Search for the cell housing the specified text and yield its (x, y) center coordinate. 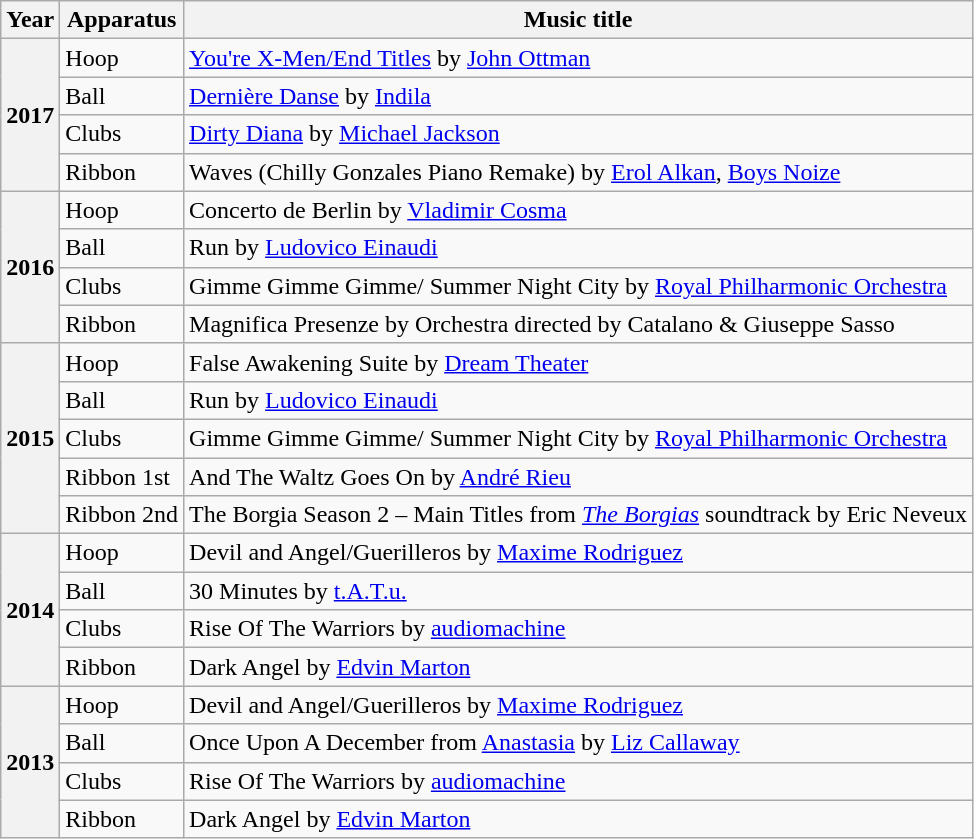
30 Minutes by t.A.T.u. (578, 591)
Once Upon A December from Anastasia by Liz Callaway (578, 743)
Ribbon 2nd (122, 515)
Waves (Chilly Gonzales Piano Remake) by Erol Alkan, Boys Noize (578, 172)
2015 (30, 438)
Apparatus (122, 20)
False Awakening Suite by Dream Theater (578, 362)
You're X-Men/End Titles by John Ottman (578, 58)
And The Waltz Goes On by André Rieu (578, 477)
Magnifica Presenze by Orchestra directed by Catalano & Giuseppe Sasso (578, 324)
Music title (578, 20)
2016 (30, 267)
Ribbon 1st (122, 477)
Concerto de Berlin by Vladimir Cosma (578, 210)
2013 (30, 762)
2014 (30, 610)
Year (30, 20)
Dirty Diana by Michael Jackson (578, 134)
Dernière Danse by Indila (578, 96)
2017 (30, 115)
The Borgia Season 2 – Main Titles from The Borgias soundtrack by Eric Neveux (578, 515)
